Scan for the cell matching the given text and deliver its (X, Y) coordinate at center. 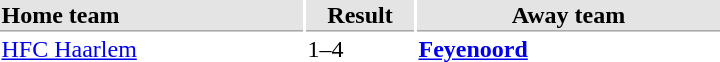
Result (360, 16)
Away team (568, 16)
Home team (152, 16)
